Locate the cell with the specified text and output its (X, Y) center coordinate. 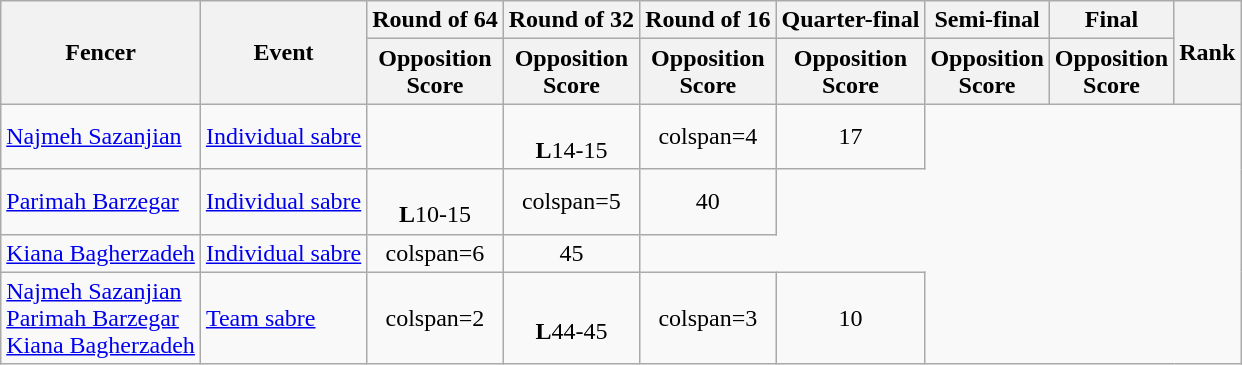
colspan=4 (708, 136)
Semi-final (987, 20)
Fencer (101, 52)
Event (283, 52)
colspan=6 (435, 253)
40 (708, 202)
colspan=2 (435, 318)
Round of 16 (708, 20)
10 (850, 318)
45 (571, 253)
Rank (1208, 52)
Quarter-final (850, 20)
L14-15 (571, 136)
Final (1111, 20)
colspan=5 (571, 202)
17 (850, 136)
Parimah Barzegar (101, 202)
Round of 32 (571, 20)
Najmeh SazanjianParimah BarzegarKiana Bagherzadeh (101, 318)
colspan=3 (708, 318)
L10-15 (435, 202)
Kiana Bagherzadeh (101, 253)
Najmeh Sazanjian (101, 136)
L44-45 (571, 318)
Team sabre (283, 318)
Round of 64 (435, 20)
